Pinpoint the cell where the given text exists, returning its [X, Y] midpoint coordinate. 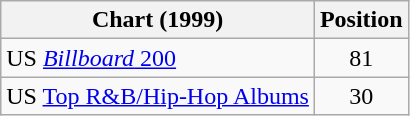
Chart (1999) [158, 20]
US Billboard 200 [158, 58]
US Top R&B/Hip-Hop Albums [158, 96]
81 [361, 58]
Position [361, 20]
30 [361, 96]
